Determine the [x, y] coordinate at the center of the cell enclosing the given text.  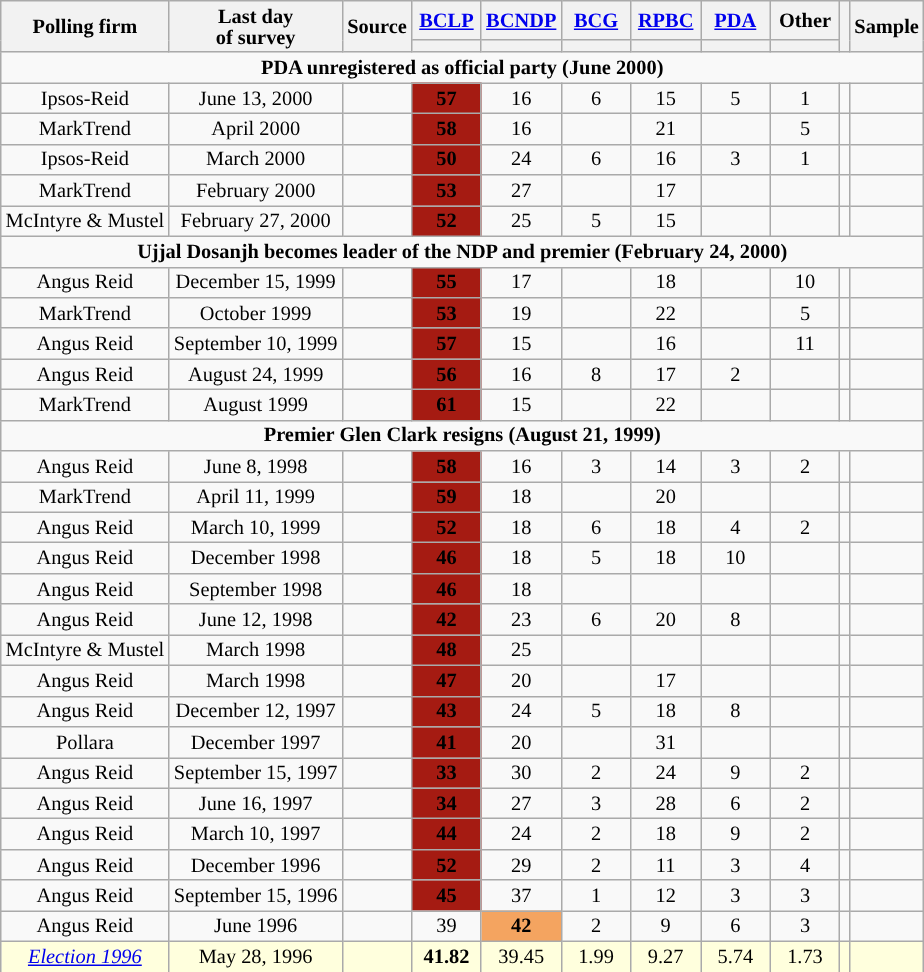
12 [666, 896]
December 1998 [256, 558]
Polling firm [85, 26]
PDA unregistered as official party (June 2000) [462, 68]
28 [666, 804]
56 [447, 374]
March 2000 [256, 160]
September 15, 1997 [256, 772]
September 15, 1996 [256, 896]
December 15, 1999 [256, 282]
29 [521, 864]
April 11, 1999 [256, 496]
October 1999 [256, 312]
23 [521, 620]
September 10, 1999 [256, 344]
June 8, 1998 [256, 466]
34 [447, 804]
BCNDP [521, 20]
21 [666, 128]
June 16, 1997 [256, 804]
May 28, 1996 [256, 956]
47 [447, 680]
September 1998 [256, 588]
Pollara [85, 742]
45 [447, 896]
Other [805, 20]
Election 1996 [85, 956]
33 [447, 772]
61 [447, 404]
December 1997 [256, 742]
1.73 [805, 956]
5.74 [735, 956]
June 1996 [256, 926]
PDA [735, 20]
41 [447, 742]
41.82 [447, 956]
Last day of survey [256, 26]
9.27 [666, 956]
June 13, 2000 [256, 98]
December 1996 [256, 864]
December 12, 1997 [256, 712]
RPBC [666, 20]
Ujjal Dosanjh becomes leader of the NDP and premier (February 24, 2000) [462, 252]
BCLP [447, 20]
50 [447, 160]
14 [666, 466]
43 [447, 712]
Sample [886, 26]
19 [521, 312]
39 [447, 926]
44 [447, 834]
30 [521, 772]
37 [521, 896]
BCG [596, 20]
April 2000 [256, 128]
March 10, 1999 [256, 528]
August 24, 1999 [256, 374]
June 12, 1998 [256, 620]
59 [447, 496]
March 10, 1997 [256, 834]
1.99 [596, 956]
55 [447, 282]
31 [666, 742]
39.45 [521, 956]
48 [447, 650]
February 27, 2000 [256, 220]
February 2000 [256, 190]
Source [376, 26]
August 1999 [256, 404]
Premier Glen Clark resigns (August 21, 1999) [462, 436]
